Capture the cell that displays the provided text and extract its (x, y) central coordinate. 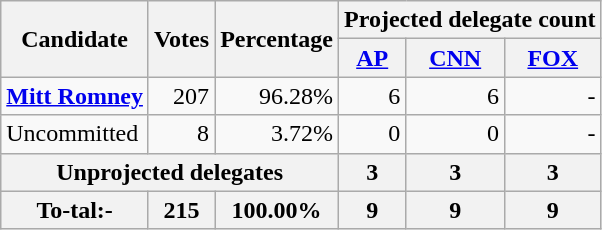
207 (181, 96)
Percentage (277, 39)
Candidate (75, 39)
96.28% (277, 96)
100.00% (277, 210)
FOX (552, 58)
8 (181, 134)
Unprojected delegates (170, 172)
Projected delegate count (470, 20)
Uncommitted (75, 134)
Votes (181, 39)
215 (181, 210)
AP (372, 58)
CNN (456, 58)
To-tal:- (75, 210)
3.72% (277, 134)
Mitt Romney (75, 96)
